Search for the cell housing the specified text and yield its (X, Y) center coordinate. 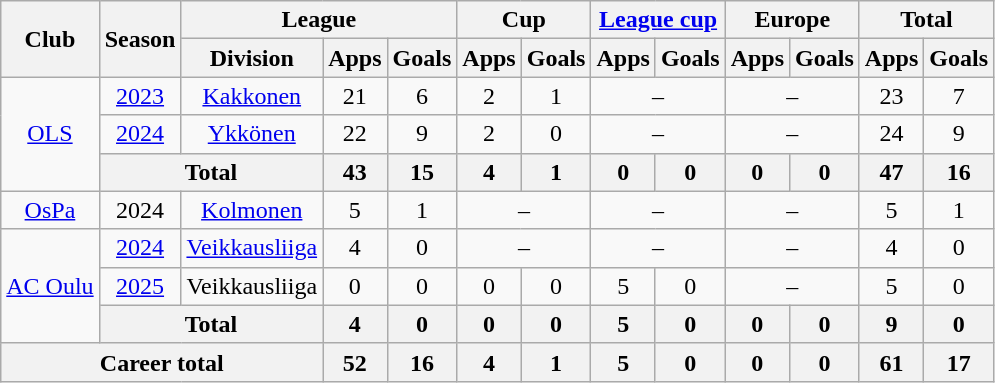
Kolmonen (252, 210)
League cup (658, 20)
22 (355, 134)
61 (891, 362)
Career total (162, 362)
43 (355, 172)
OLS (50, 134)
7 (959, 96)
21 (355, 96)
52 (355, 362)
Kakkonen (252, 96)
2023 (140, 96)
2025 (140, 286)
AC Oulu (50, 286)
15 (422, 172)
Cup (524, 20)
Ykkönen (252, 134)
6 (422, 96)
47 (891, 172)
OsPa (50, 210)
Season (140, 39)
League (319, 20)
23 (891, 96)
Division (252, 58)
17 (959, 362)
24 (891, 134)
Club (50, 39)
Europe (792, 20)
